Search for the cell housing the specified text and yield its [x, y] center coordinate. 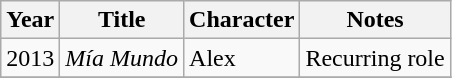
Mía Mundo [122, 58]
2013 [30, 58]
Recurring role [375, 58]
Notes [375, 20]
Character [242, 20]
Alex [242, 58]
Title [122, 20]
Year [30, 20]
